Output the (X, Y) coordinate of the center of the cell containing the given text.  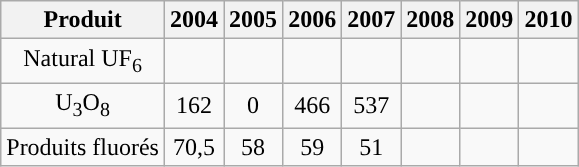
U3O8 (83, 105)
466 (312, 105)
Produit (83, 20)
2010 (548, 20)
Produits fluorés (83, 147)
51 (372, 147)
59 (312, 147)
537 (372, 105)
Natural UF6 (83, 61)
2004 (194, 20)
162 (194, 105)
2006 (312, 20)
2008 (430, 20)
2005 (254, 20)
2007 (372, 20)
70,5 (194, 147)
0 (254, 105)
58 (254, 147)
2009 (490, 20)
